Pinpoint the cell where the given text exists, returning its (X, Y) midpoint coordinate. 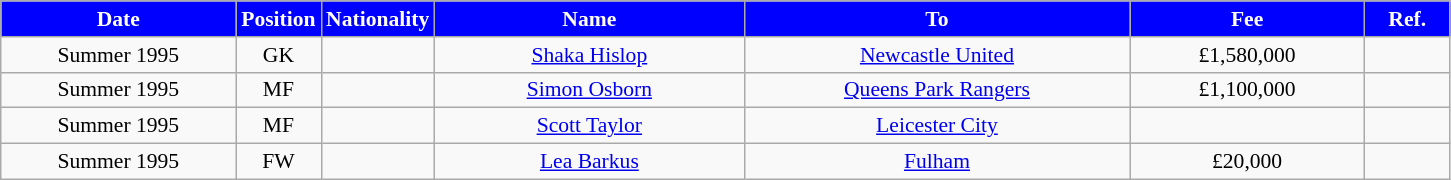
Fee (1248, 19)
FW (278, 162)
Leicester City (936, 126)
£1,100,000 (1248, 90)
Queens Park Rangers (936, 90)
Position (278, 19)
To (936, 19)
Name (589, 19)
Date (118, 19)
GK (278, 55)
£20,000 (1248, 162)
Lea Barkus (589, 162)
Nationality (378, 19)
Ref. (1408, 19)
Scott Taylor (589, 126)
Newcastle United (936, 55)
Shaka Hislop (589, 55)
Simon Osborn (589, 90)
Fulham (936, 162)
£1,580,000 (1248, 55)
